Provide the [x, y] coordinate of the cell's center where the given text is located.  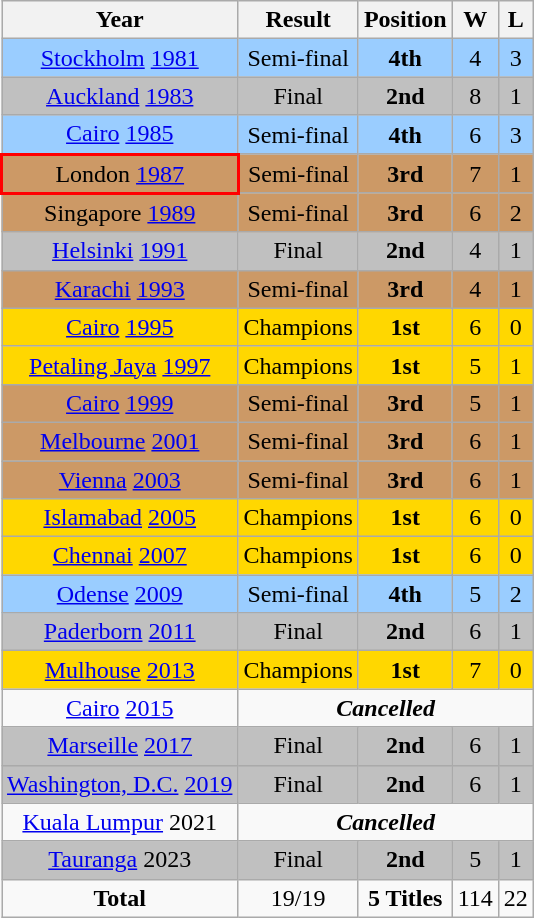
19/19 [298, 898]
Total [120, 898]
Helsinki 1991 [120, 251]
Chennai 2007 [120, 556]
Tauranga 2023 [120, 860]
Result [298, 20]
Mulhouse 2013 [120, 670]
Cairo 1995 [120, 327]
Vienna 2003 [120, 479]
Kuala Lumpur 2021 [120, 822]
22 [516, 898]
W [475, 20]
Position [405, 20]
Stockholm 1981 [120, 58]
London 1987 [120, 174]
L [516, 20]
Cairo 2015 [120, 708]
Karachi 1993 [120, 289]
Cairo 1985 [120, 134]
Melbourne 2001 [120, 441]
Petaling Jaya 1997 [120, 365]
Auckland 1983 [120, 96]
Year [120, 20]
Islamabad 2005 [120, 518]
5 Titles [405, 898]
8 [475, 96]
Singapore 1989 [120, 212]
114 [475, 898]
Paderborn 2011 [120, 632]
Odense 2009 [120, 594]
Marseille 2017 [120, 746]
Washington, D.C. 2019 [120, 784]
Cairo 1999 [120, 403]
